Extract the (X, Y) coordinate from the center of the cell holding the provided text.  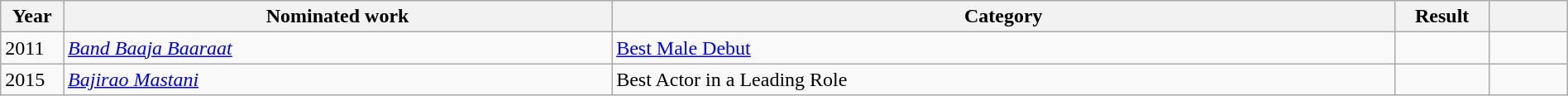
Best Male Debut (1004, 48)
Bajirao Mastani (337, 79)
Result (1442, 17)
Category (1004, 17)
Band Baaja Baaraat (337, 48)
2015 (32, 79)
Nominated work (337, 17)
2011 (32, 48)
Year (32, 17)
Best Actor in a Leading Role (1004, 79)
